Pinpoint the cell where the given text exists, returning its (x, y) midpoint coordinate. 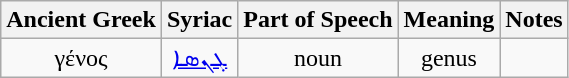
Notes (534, 20)
Syriac (199, 20)
Ancient Greek (82, 20)
ܓܢܣܐ (199, 58)
Part of Speech (318, 20)
genus (449, 58)
Meaning (449, 20)
γένος (82, 58)
noun (318, 58)
